Output the (x, y) coordinate of the center of the cell containing the given text.  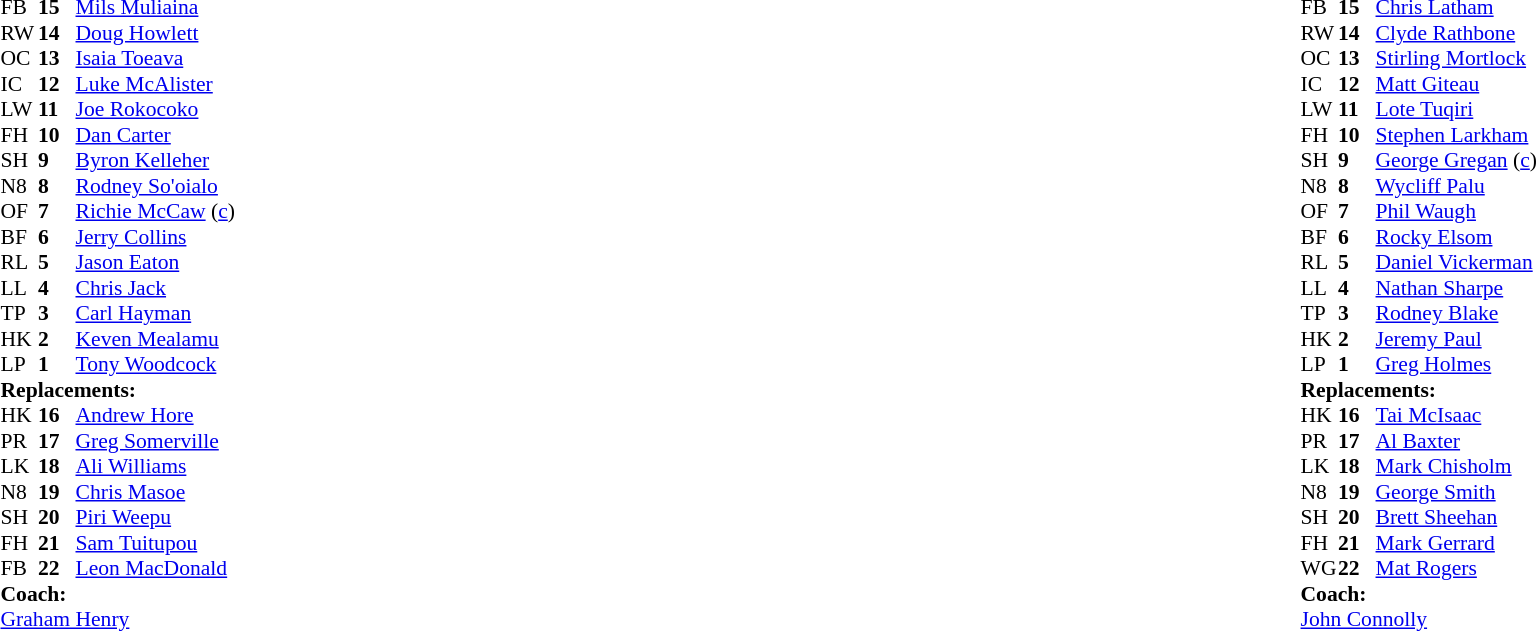
Greg Somerville (156, 441)
Dan Carter (156, 135)
Leon MacDonald (156, 569)
Byron Kelleher (156, 161)
Luke McAlister (156, 84)
Replacements: (117, 390)
Chris Jack (156, 288)
Coach: (117, 594)
Carl Hayman (156, 313)
Chris Masoe (156, 492)
Sam Tuitupou (156, 543)
Jerry Collins (156, 237)
Jason Eaton (156, 263)
WG (1320, 569)
Andrew Hore (156, 415)
Ali Williams (156, 467)
Joe Rokocoko (156, 109)
Keven Mealamu (156, 339)
FB (19, 569)
Tony Woodcock (156, 365)
Rodney So'oialo (156, 186)
Piri Weepu (156, 517)
Isaia Toeava (156, 59)
Doug Howlett (156, 33)
Richie McCaw (c) (156, 211)
